Search for the cell housing the specified text and yield its (x, y) center coordinate. 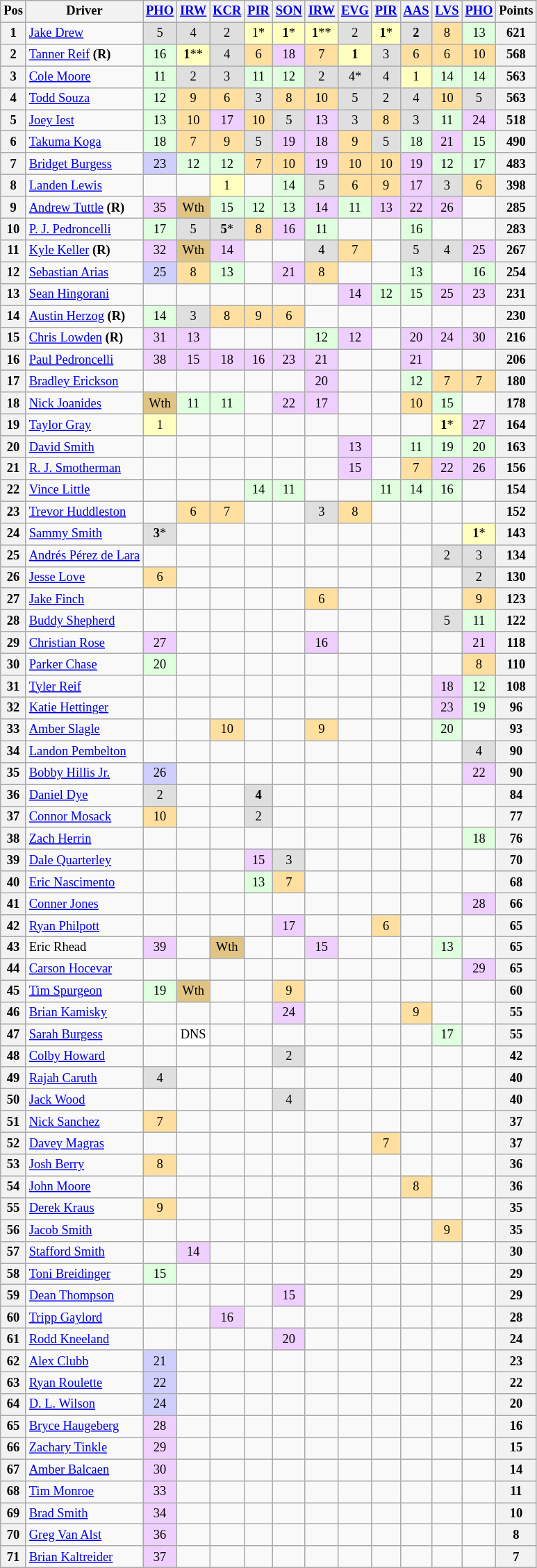
58 (14, 1274)
Jacob Smith (84, 1230)
152 (516, 512)
180 (516, 382)
Amber Slagle (84, 730)
Eric Rhead (84, 948)
156 (516, 469)
118 (516, 643)
77 (516, 816)
Bradley Erickson (84, 382)
206 (516, 360)
Derek Kraus (84, 1209)
Jesse Love (84, 578)
Taylor Gray (84, 425)
84 (516, 795)
Davey Magras (84, 1144)
163 (516, 447)
Connor Mosack (84, 816)
110 (516, 665)
Kyle Keller (R) (84, 251)
Tim Spurgeon (84, 991)
Josh Berry (84, 1165)
54 (14, 1187)
52 (14, 1144)
Tanner Reif (R) (84, 56)
Parker Chase (84, 665)
Toni Breidinger (84, 1274)
46 (14, 1013)
Colby Howard (84, 1056)
Paul Pedroncelli (84, 360)
108 (516, 686)
41 (14, 904)
Bridget Burgess (84, 164)
71 (14, 1558)
P. J. Pedroncelli (84, 229)
Sean Hingorani (84, 294)
122 (516, 621)
123 (516, 600)
Alex Clubb (84, 1360)
49 (14, 1079)
230 (516, 317)
Driver (84, 11)
Landen Lewis (84, 186)
Andrés Pérez de Lara (84, 555)
518 (516, 121)
48 (14, 1056)
Dale Quarterley (84, 861)
Tim Monroe (84, 1492)
483 (516, 164)
Pos (14, 11)
Cole Moore (84, 76)
490 (516, 142)
KCR (227, 11)
Trevor Huddleston (84, 512)
Zach Herrin (84, 838)
64 (14, 1405)
178 (516, 404)
Zachary Tinkle (84, 1448)
216 (516, 337)
61 (14, 1340)
Jake Drew (84, 33)
Nick Joanides (84, 404)
Daniel Dye (84, 795)
Jake Finch (84, 600)
Ryan Philpott (84, 926)
621 (516, 33)
Amber Balcaen (84, 1470)
Points (516, 11)
Buddy Shepherd (84, 621)
Chris Lowden (R) (84, 337)
EVG (354, 11)
John Moore (84, 1187)
44 (14, 969)
43 (14, 948)
Stafford Smith (84, 1252)
Nick Sanchez (84, 1122)
Carson Hocevar (84, 969)
DNS (193, 1034)
Eric Nascimento (84, 882)
Rodd Kneeland (84, 1340)
R. J. Smotherman (84, 469)
76 (516, 838)
Sammy Smith (84, 534)
45 (14, 991)
Sarah Burgess (84, 1034)
Tripp Gaylord (84, 1317)
4* (354, 76)
67 (14, 1470)
63 (14, 1383)
267 (516, 251)
Bobby Hillis Jr. (84, 773)
47 (14, 1034)
Joey Iest (84, 121)
Conner Jones (84, 904)
LVS (447, 11)
D. L. Wilson (84, 1405)
69 (14, 1513)
Christian Rose (84, 643)
5* (227, 229)
53 (14, 1165)
143 (516, 534)
Greg Van Alst (84, 1535)
154 (516, 490)
3* (160, 534)
Andrew Tuttle (R) (84, 207)
50 (14, 1099)
Brian Kaltreider (84, 1558)
SON (289, 11)
Brian Kamisky (84, 1013)
Landon Pembelton (84, 751)
57 (14, 1252)
93 (516, 730)
62 (14, 1360)
Sebastian Arias (84, 272)
164 (516, 425)
398 (516, 186)
134 (516, 555)
Todd Souza (84, 99)
Rajah Caruth (84, 1079)
Tyler Reif (84, 686)
56 (14, 1230)
96 (516, 708)
AAS (416, 11)
Katie Hettinger (84, 708)
Jack Wood (84, 1099)
283 (516, 229)
285 (516, 207)
130 (516, 578)
Bryce Haugeberg (84, 1426)
Austin Herzog (R) (84, 317)
Ryan Roulette (84, 1383)
51 (14, 1122)
231 (516, 294)
59 (14, 1295)
David Smith (84, 447)
Vince Little (84, 490)
Dean Thompson (84, 1295)
568 (516, 56)
254 (516, 272)
Takuma Koga (84, 142)
Brad Smith (84, 1513)
